Search for the cell housing the specified text and yield its (x, y) center coordinate. 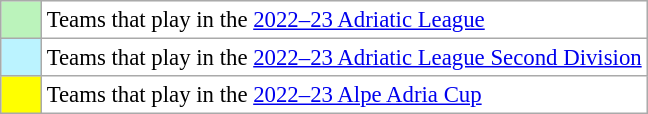
Teams that play in the 2022–23 Alpe Adria Cup (344, 95)
Teams that play in the 2022–23 Adriatic League (344, 20)
Teams that play in the 2022–23 Adriatic League Second Division (344, 58)
